Detect which cell encompasses the target text, then output its (x, y) center coordinate. 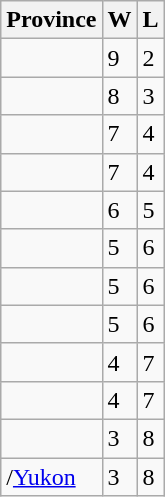
W (120, 20)
9 (120, 58)
L (150, 20)
/Yukon (52, 477)
Province (52, 20)
2 (150, 58)
